Locate the cell with the specified text and output its (x, y) center coordinate. 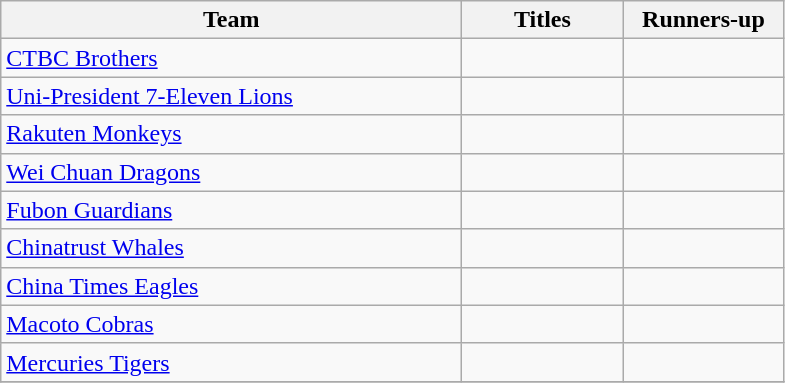
Runners-up (704, 20)
China Times Eagles (232, 286)
Rakuten Monkeys (232, 134)
Team (232, 20)
CTBC Brothers (232, 58)
Uni-President 7-Eleven Lions (232, 96)
Titles (542, 20)
Chinatrust Whales (232, 248)
Fubon Guardians (232, 210)
Mercuries Tigers (232, 362)
Wei Chuan Dragons (232, 172)
Macoto Cobras (232, 324)
